Pinpoint the cell where the given text exists, returning its (X, Y) midpoint coordinate. 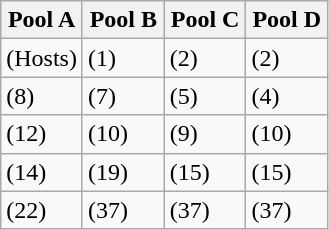
(14) (42, 172)
(7) (123, 96)
Pool D (287, 20)
(1) (123, 58)
(19) (123, 172)
(5) (205, 96)
Pool C (205, 20)
(9) (205, 134)
(12) (42, 134)
(Hosts) (42, 58)
Pool A (42, 20)
(4) (287, 96)
(8) (42, 96)
Pool B (123, 20)
(22) (42, 210)
